Detect which cell encompasses the target text, then output its [X, Y] center coordinate. 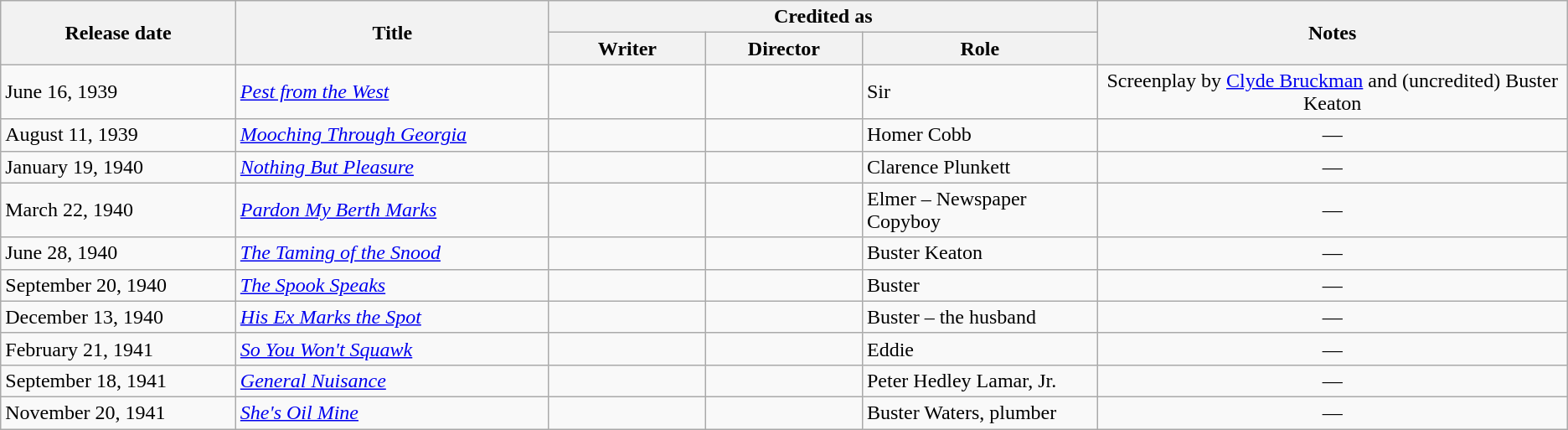
December 13, 1940 [119, 317]
Mooching Through Georgia [392, 135]
His Ex Marks the Spot [392, 317]
February 21, 1941 [119, 349]
Notes [1332, 33]
Elmer – Newspaper Copyboy [980, 210]
Homer Cobb [980, 135]
Credited as [823, 17]
Title [392, 33]
Peter Hedley Lamar, Jr. [980, 381]
June 28, 1940 [119, 253]
The Spook Speaks [392, 285]
March 22, 1940 [119, 210]
Pest from the West [392, 92]
September 20, 1940 [119, 285]
June 16, 1939 [119, 92]
August 11, 1939 [119, 135]
Role [980, 49]
Buster Waters, plumber [980, 412]
Screenplay by Clyde Bruckman and (uncredited) Buster Keaton [1332, 92]
General Nuisance [392, 381]
Nothing But Pleasure [392, 167]
She's Oil Mine [392, 412]
The Taming of the Snood [392, 253]
Director [784, 49]
Buster Keaton [980, 253]
Release date [119, 33]
Eddie [980, 349]
November 20, 1941 [119, 412]
Clarence Plunkett [980, 167]
Buster [980, 285]
So You Won't Squawk [392, 349]
Sir [980, 92]
September 18, 1941 [119, 381]
Buster – the husband [980, 317]
Pardon My Berth Marks [392, 210]
January 19, 1940 [119, 167]
Writer [627, 49]
